From the cell containing the given text, extract its center point as [X, Y] coordinate. 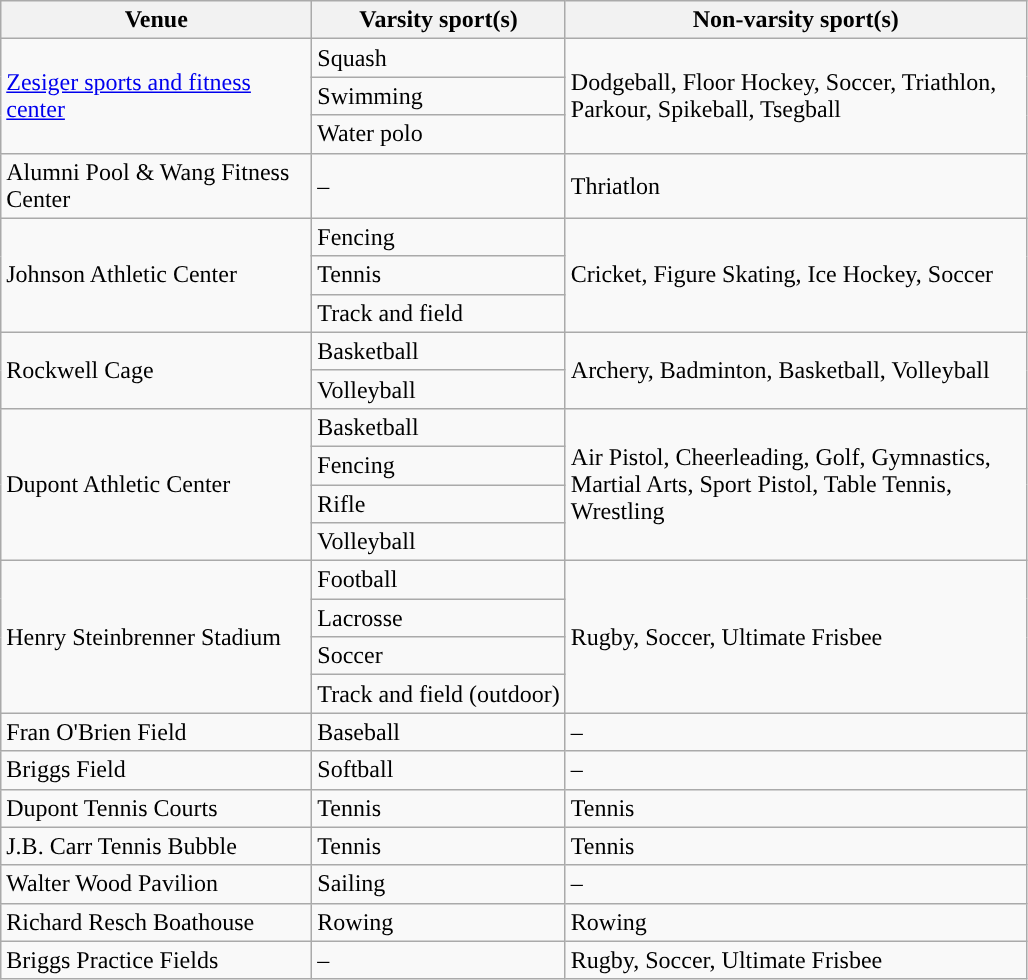
Softball [438, 770]
Briggs Practice Fields [156, 960]
Water polo [438, 134]
Dodgeball, Floor Hockey, Soccer, Triathlon, Parkour, Spikeball, Tsegball [796, 96]
Rifle [438, 503]
Walter Wood Pavilion [156, 884]
Alumni Pool & Wang Fitness Center [156, 186]
Sailing [438, 884]
Johnson Athletic Center [156, 275]
Soccer [438, 656]
Dupont Athletic Center [156, 484]
Track and field (outdoor) [438, 694]
Zesiger sports and fitness center [156, 96]
Baseball [438, 732]
Venue [156, 20]
Henry Steinbrenner Stadium [156, 637]
Swimming [438, 96]
Lacrosse [438, 618]
Archery, Badminton, Basketball, Volleyball [796, 370]
Dupont Tennis Courts [156, 808]
Rockwell Cage [156, 370]
Cricket, Figure Skating, Ice Hockey, Soccer [796, 275]
Squash [438, 58]
Richard Resch Boathouse [156, 922]
J.B. Carr Tennis Bubble [156, 846]
Briggs Field [156, 770]
Air Pistol, Cheerleading, Golf, Gymnastics, Martial Arts, Sport Pistol, Table Tennis, Wrestling [796, 484]
Track and field [438, 313]
Fran O'Brien Field [156, 732]
Non-varsity sport(s) [796, 20]
Varsity sport(s) [438, 20]
Football [438, 580]
Thriatlon [796, 186]
